Scan for the cell matching the given text and deliver its (X, Y) coordinate at center. 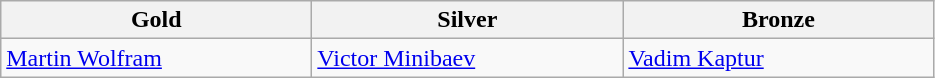
Bronze (778, 20)
Vadim Kaptur (778, 58)
Martin Wolfram (156, 58)
Silver (468, 20)
Gold (156, 20)
Victor Minibaev (468, 58)
